Output the [X, Y] coordinate of the center of the cell containing the given text.  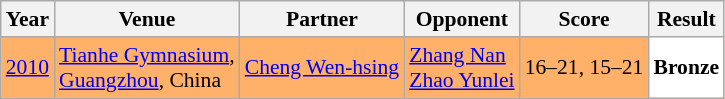
Opponent [462, 19]
16–21, 15–21 [584, 68]
Result [686, 19]
Bronze [686, 68]
Partner [322, 19]
2010 [28, 68]
Zhang Nan Zhao Yunlei [462, 68]
Venue [147, 19]
Year [28, 19]
Score [584, 19]
Tianhe Gymnasium,Guangzhou, China [147, 68]
Cheng Wen-hsing [322, 68]
